Extract the (x, y) coordinate from the center of the cell holding the provided text.  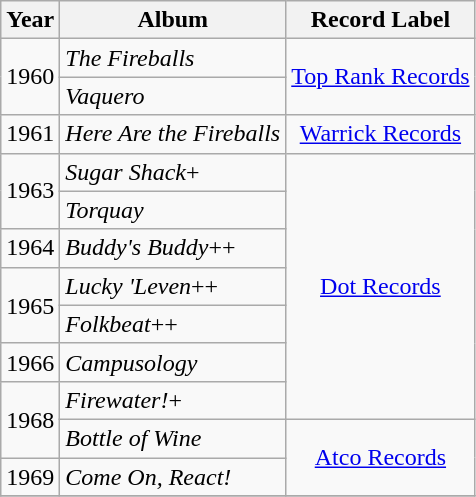
Lucky 'Leven++ (173, 286)
Warrick Records (380, 134)
Top Rank Records (380, 77)
Folkbeat++ (173, 324)
Year (30, 20)
1961 (30, 134)
Campusology (173, 362)
Torquay (173, 210)
Firewater!+ (173, 400)
1965 (30, 305)
Here Are the Fireballs (173, 134)
1964 (30, 248)
1968 (30, 419)
Bottle of Wine (173, 438)
Record Label (380, 20)
Album (173, 20)
1960 (30, 77)
Sugar Shack+ (173, 172)
Atco Records (380, 457)
Vaquero (173, 96)
1969 (30, 477)
Come On, React! (173, 477)
Dot Records (380, 286)
The Fireballs (173, 58)
1966 (30, 362)
Buddy's Buddy++ (173, 248)
1963 (30, 191)
